Detect which cell encompasses the target text, then output its [X, Y] center coordinate. 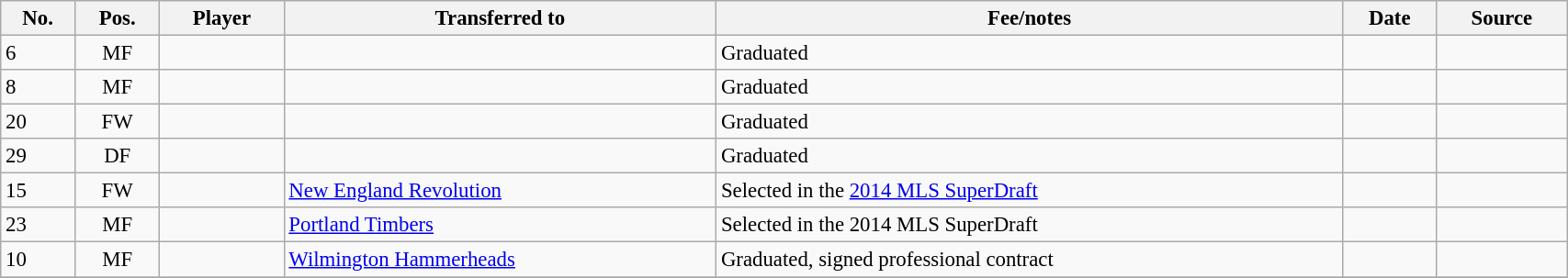
Transferred to [500, 18]
6 [39, 53]
23 [39, 225]
No. [39, 18]
20 [39, 122]
Source [1501, 18]
Player [222, 18]
29 [39, 156]
Pos. [118, 18]
Wilmington Hammerheads [500, 260]
10 [39, 260]
Date [1389, 18]
Graduated, signed professional contract [1030, 260]
Portland Timbers [500, 225]
Fee/notes [1030, 18]
15 [39, 191]
New England Revolution [500, 191]
DF [118, 156]
8 [39, 87]
